Scan for the cell matching the given text and deliver its [x, y] coordinate at center. 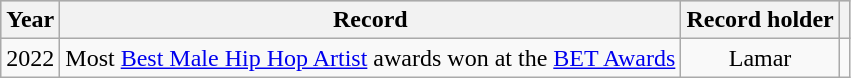
Record holder [760, 20]
Most Best Male Hip Hop Artist awards won at the BET Awards [370, 58]
Lamar [760, 58]
2022 [30, 58]
Record [370, 20]
Year [30, 20]
